For the text-containing cell, return its midpoint in [x, y] coordinate format. 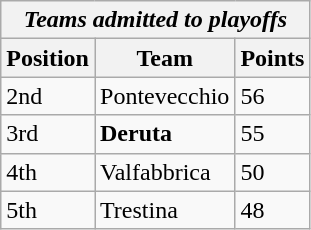
Trestina [164, 210]
3rd [48, 134]
Position [48, 58]
55 [272, 134]
2nd [48, 96]
56 [272, 96]
Team [164, 58]
Valfabbrica [164, 172]
4th [48, 172]
48 [272, 210]
50 [272, 172]
Pontevecchio [164, 96]
Teams admitted to playoffs [156, 20]
Deruta [164, 134]
Points [272, 58]
5th [48, 210]
